Find where the given text appears and provide that cell's center as [x, y] coordinate. 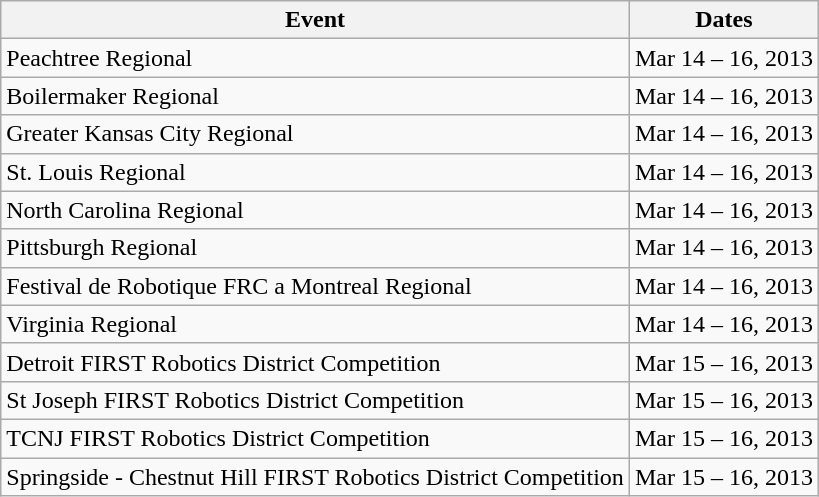
Event [316, 20]
TCNJ FIRST Robotics District Competition [316, 438]
Boilermaker Regional [316, 96]
Detroit FIRST Robotics District Competition [316, 362]
Springside - Chestnut Hill FIRST Robotics District Competition [316, 477]
St. Louis Regional [316, 172]
Festival de Robotique FRC a Montreal Regional [316, 286]
Virginia Regional [316, 324]
Greater Kansas City Regional [316, 134]
St Joseph FIRST Robotics District Competition [316, 400]
North Carolina Regional [316, 210]
Dates [724, 20]
Peachtree Regional [316, 58]
Pittsburgh Regional [316, 248]
